Provide the [x, y] coordinate of the cell's center where the given text is located.  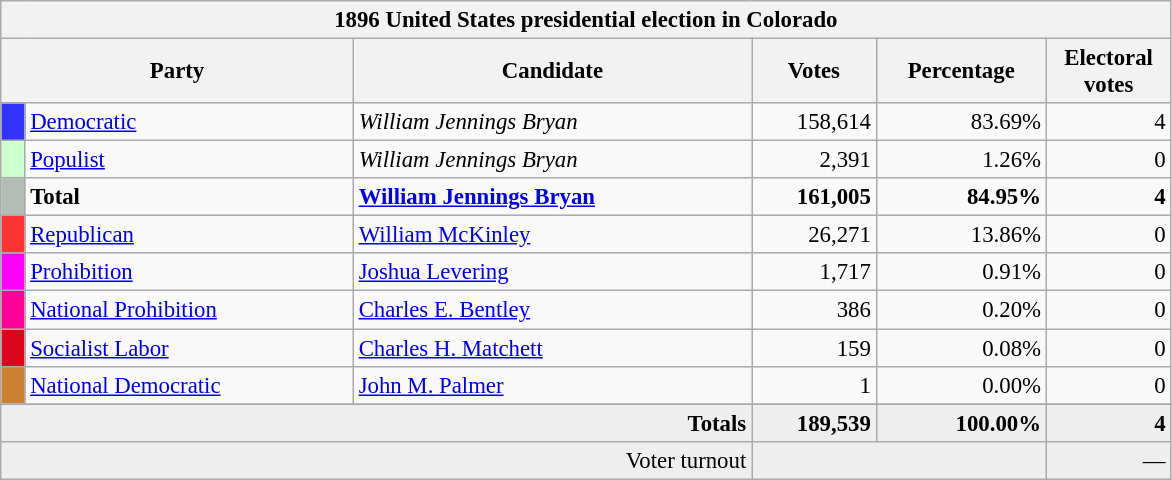
Charles E. Bentley [552, 310]
Party [178, 72]
386 [814, 310]
100.00% [961, 423]
Populist [189, 160]
William McKinley [552, 235]
National Prohibition [189, 310]
0.91% [961, 273]
Voter turnout [376, 460]
Percentage [961, 72]
2,391 [814, 160]
0.08% [961, 348]
26,271 [814, 235]
Total [189, 197]
Republican [189, 235]
84.95% [961, 197]
Electoral votes [1108, 72]
Prohibition [189, 273]
National Democratic [189, 385]
13.86% [961, 235]
161,005 [814, 197]
189,539 [814, 423]
83.69% [961, 122]
Democratic [189, 122]
Charles H. Matchett [552, 348]
1896 United States presidential election in Colorado [586, 20]
Joshua Levering [552, 273]
Socialist Labor [189, 348]
Candidate [552, 72]
Votes [814, 72]
1.26% [961, 160]
0.20% [961, 310]
0.00% [961, 385]
— [1108, 460]
1,717 [814, 273]
158,614 [814, 122]
John M. Palmer [552, 385]
1 [814, 385]
Totals [376, 423]
159 [814, 348]
